Identify which cell holds the provided text, then report its (X, Y) central coordinate. 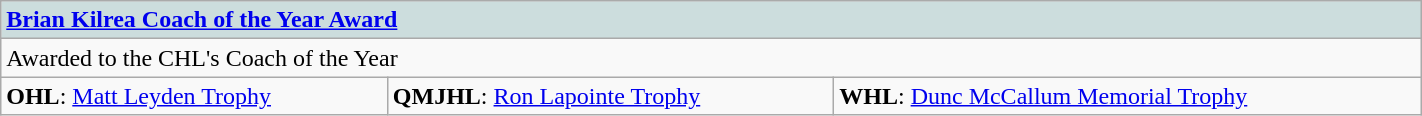
WHL: Dunc McCallum Memorial Trophy (1128, 96)
OHL: Matt Leyden Trophy (194, 96)
Brian Kilrea Coach of the Year Award (711, 20)
QMJHL: Ron Lapointe Trophy (610, 96)
Awarded to the CHL's Coach of the Year (711, 58)
